Return [X, Y] of the center of cell containing provided text 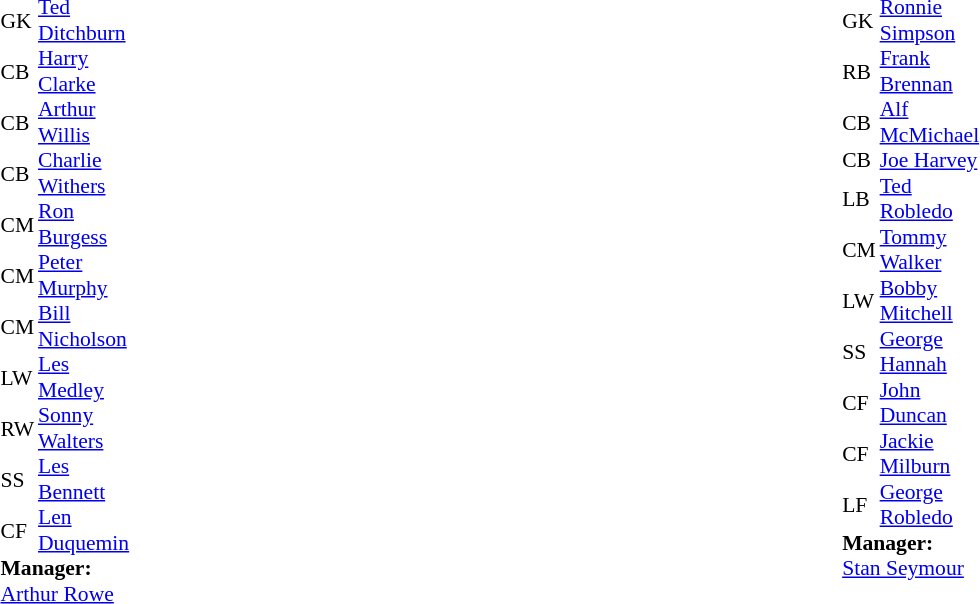
Ted Robledo [930, 198]
Alf McMichael [930, 122]
Len Duquemin [84, 530]
Bill Nicholson [84, 326]
Frank Brennan [930, 72]
RW [19, 428]
George Robledo [930, 504]
Jackie Milburn [930, 454]
Stan Seymour [910, 569]
Sonny Walters [84, 428]
Joe Harvey [930, 161]
Ron Burgess [84, 224]
Arthur Willis [84, 122]
LB [861, 198]
George Hannah [930, 352]
Tommy Walker [930, 250]
Les Bennett [84, 480]
Harry Clarke [84, 72]
Peter Murphy [84, 276]
Bobby Mitchell [930, 300]
John Duncan [930, 402]
Les Medley [84, 378]
RB [861, 72]
LF [861, 504]
Charlie Withers [84, 174]
